Return (x, y) of the center of cell containing provided text 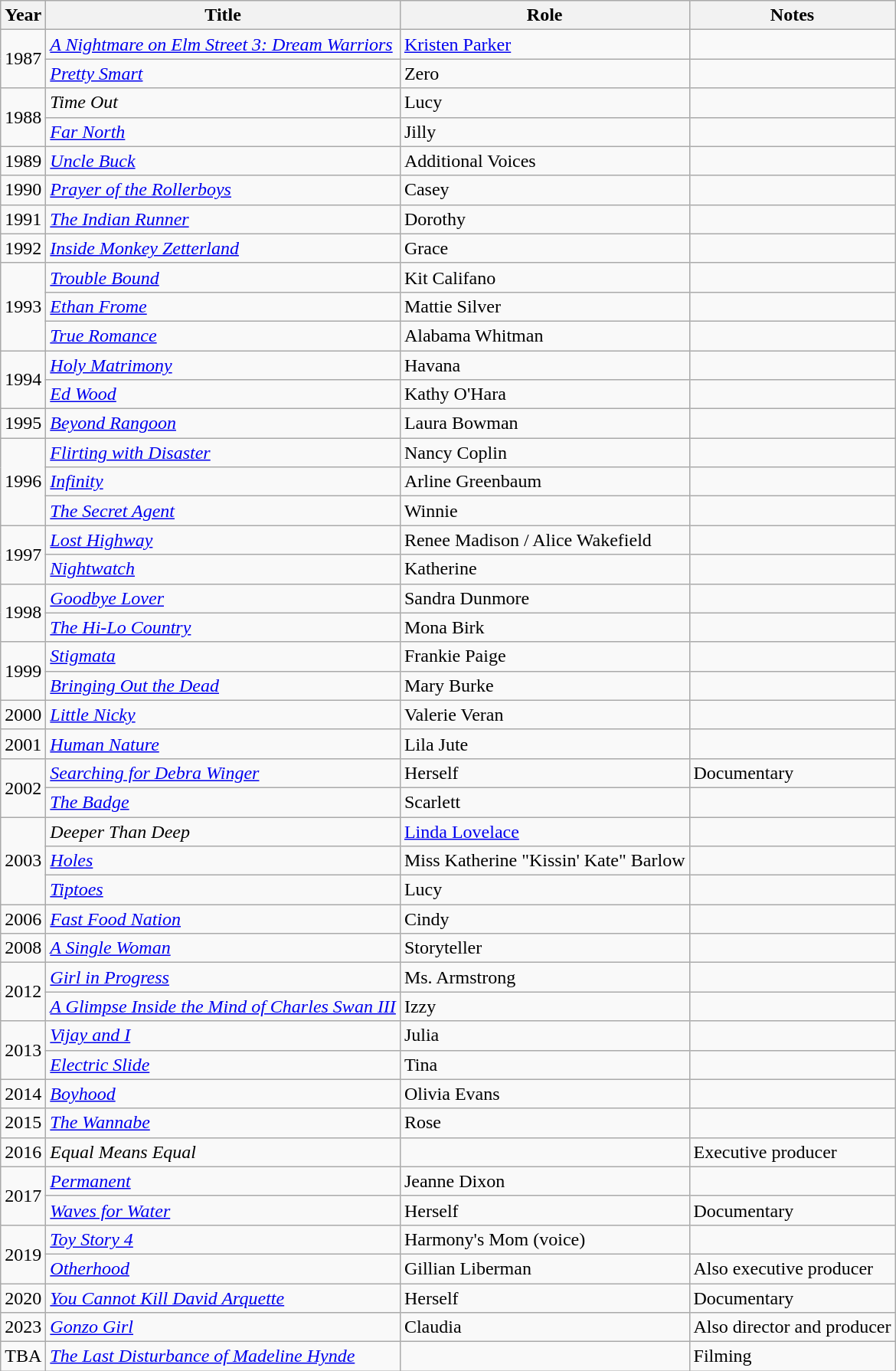
Tiptoes (224, 890)
2002 (23, 787)
Trouble Bound (224, 277)
Izzy (544, 1006)
Renee Madison / Alice Wakefield (544, 540)
Vijay and I (224, 1036)
1989 (23, 161)
True Romance (224, 335)
2003 (23, 860)
The Secret Agent (224, 511)
Beyond Rangoon (224, 424)
Inside Monkey Zetterland (224, 248)
Havana (544, 365)
Kristen Parker (544, 44)
Gillian Liberman (544, 1268)
1994 (23, 380)
Kit Califano (544, 277)
Holes (224, 861)
Lila Jute (544, 744)
Ms. Armstrong (544, 977)
1996 (23, 482)
Laura Bowman (544, 424)
Stigmata (224, 656)
The Last Disturbance of Madeline Hynde (224, 1356)
Linda Lovelace (544, 831)
Year (23, 15)
The Wannabe (224, 1123)
Uncle Buck (224, 161)
Time Out (224, 103)
Scarlett (544, 802)
A Glimpse Inside the Mind of Charles Swan III (224, 1006)
Filming (792, 1356)
Toy Story 4 (224, 1239)
Searching for Debra Winger (224, 773)
Alabama Whitman (544, 335)
Arline Greenbaum (544, 482)
The Indian Runner (224, 219)
Also director and producer (792, 1327)
Permanent (224, 1181)
Bringing Out the Dead (224, 685)
Boyhood (224, 1094)
Jilly (544, 132)
2006 (23, 919)
Human Nature (224, 744)
Equal Means Equal (224, 1152)
1988 (23, 117)
Mona Birk (544, 627)
Far North (224, 132)
2017 (23, 1196)
Kathy O'Hara (544, 394)
2001 (23, 744)
1992 (23, 248)
Miss Katherine "Kissin' Kate" Barlow (544, 861)
The Hi-Lo Country (224, 627)
2019 (23, 1254)
1998 (23, 613)
Sandra Dunmore (544, 598)
Claudia (544, 1327)
Zero (544, 74)
Notes (792, 15)
1987 (23, 59)
2008 (23, 948)
Title (224, 15)
Storyteller (544, 948)
Otherhood (224, 1268)
Fast Food Nation (224, 919)
2014 (23, 1094)
1993 (23, 306)
Also executive producer (792, 1268)
Winnie (544, 511)
Casey (544, 190)
Waves for Water (224, 1210)
Nancy Coplin (544, 453)
Flirting with Disaster (224, 453)
2013 (23, 1050)
Cindy (544, 919)
Deeper Than Deep (224, 831)
Julia (544, 1036)
Rose (544, 1123)
2023 (23, 1327)
2015 (23, 1123)
1999 (23, 671)
You Cannot Kill David Arquette (224, 1298)
TBA (23, 1356)
Nightwatch (224, 569)
Executive producer (792, 1152)
Holy Matrimony (224, 365)
Grace (544, 248)
Pretty Smart (224, 74)
1995 (23, 424)
Infinity (224, 482)
Girl in Progress (224, 977)
Role (544, 15)
Little Nicky (224, 715)
2000 (23, 715)
2016 (23, 1152)
1991 (23, 219)
The Badge (224, 802)
Katherine (544, 569)
Goodbye Lover (224, 598)
1997 (23, 555)
Olivia Evans (544, 1094)
Valerie Veran (544, 715)
1990 (23, 190)
Mary Burke (544, 685)
Lost Highway (224, 540)
Ethan Frome (224, 306)
Jeanne Dixon (544, 1181)
Mattie Silver (544, 306)
Tina (544, 1065)
2020 (23, 1298)
Dorothy (544, 219)
A Single Woman (224, 948)
2012 (23, 992)
Frankie Paige (544, 656)
Electric Slide (224, 1065)
Harmony's Mom (voice) (544, 1239)
Additional Voices (544, 161)
Prayer of the Rollerboys (224, 190)
Ed Wood (224, 394)
Gonzo Girl (224, 1327)
A Nightmare on Elm Street 3: Dream Warriors (224, 44)
